Detect which cell encompasses the target text, then output its [X, Y] center coordinate. 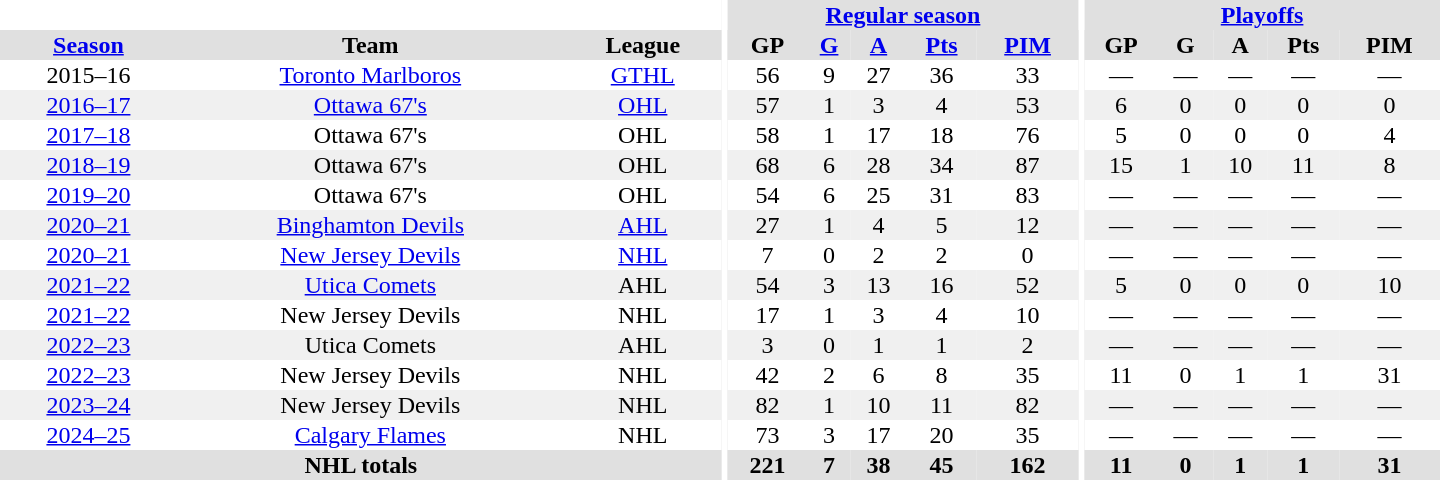
25 [878, 195]
2015–16 [88, 75]
Season [88, 45]
20 [942, 435]
18 [942, 135]
Playoffs [1262, 15]
56 [768, 75]
73 [768, 435]
42 [768, 375]
Calgary Flames [370, 435]
League [643, 45]
2019–20 [88, 195]
9 [829, 75]
68 [768, 165]
Binghamton Devils [370, 225]
87 [1028, 165]
58 [768, 135]
221 [768, 465]
NHL totals [361, 465]
76 [1028, 135]
15 [1121, 165]
2023–24 [88, 405]
162 [1028, 465]
2024–25 [88, 435]
45 [942, 465]
36 [942, 75]
83 [1028, 195]
Toronto Marlboros [370, 75]
16 [942, 285]
12 [1028, 225]
33 [1028, 75]
52 [1028, 285]
GTHL [643, 75]
Regular season [903, 15]
57 [768, 105]
2017–18 [88, 135]
2018–19 [88, 165]
28 [878, 165]
53 [1028, 105]
34 [942, 165]
2016–17 [88, 105]
13 [878, 285]
38 [878, 465]
Team [370, 45]
